Locate the cell with the specified text and output its (X, Y) center coordinate. 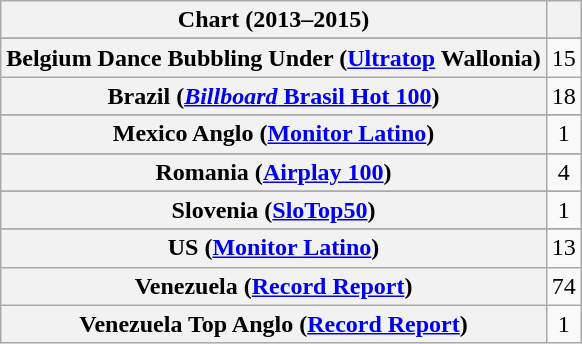
18 (564, 96)
Slovenia (SloTop50) (274, 210)
Brazil (Billboard Brasil Hot 100) (274, 96)
Venezuela Top Anglo (Record Report) (274, 324)
Chart (2013–2015) (274, 20)
Mexico Anglo (Monitor Latino) (274, 134)
4 (564, 172)
13 (564, 248)
US (Monitor Latino) (274, 248)
Venezuela (Record Report) (274, 286)
Romania (Airplay 100) (274, 172)
Belgium Dance Bubbling Under (Ultratop Wallonia) (274, 58)
15 (564, 58)
74 (564, 286)
